Locate the cell with the specified text and output its [X, Y] center coordinate. 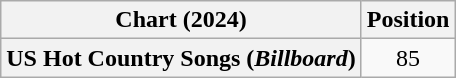
Position [408, 20]
85 [408, 58]
US Hot Country Songs (Billboard) [181, 58]
Chart (2024) [181, 20]
